Extract the [x, y] coordinate from the center of the cell holding the provided text.  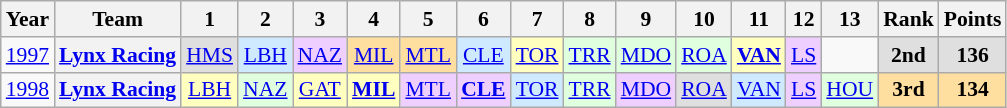
3rd [908, 90]
Team [118, 19]
1 [210, 19]
8 [590, 19]
10 [704, 19]
Points [973, 19]
HOU [850, 90]
11 [759, 19]
Year [28, 19]
12 [804, 19]
1998 [28, 90]
9 [646, 19]
134 [973, 90]
1997 [28, 55]
136 [973, 55]
2 [265, 19]
6 [484, 19]
2nd [908, 55]
7 [538, 19]
4 [374, 19]
3 [320, 19]
13 [850, 19]
5 [428, 19]
HMS [210, 55]
GAT [320, 90]
Rank [908, 19]
